Capture the cell that displays the provided text and extract its [x, y] central coordinate. 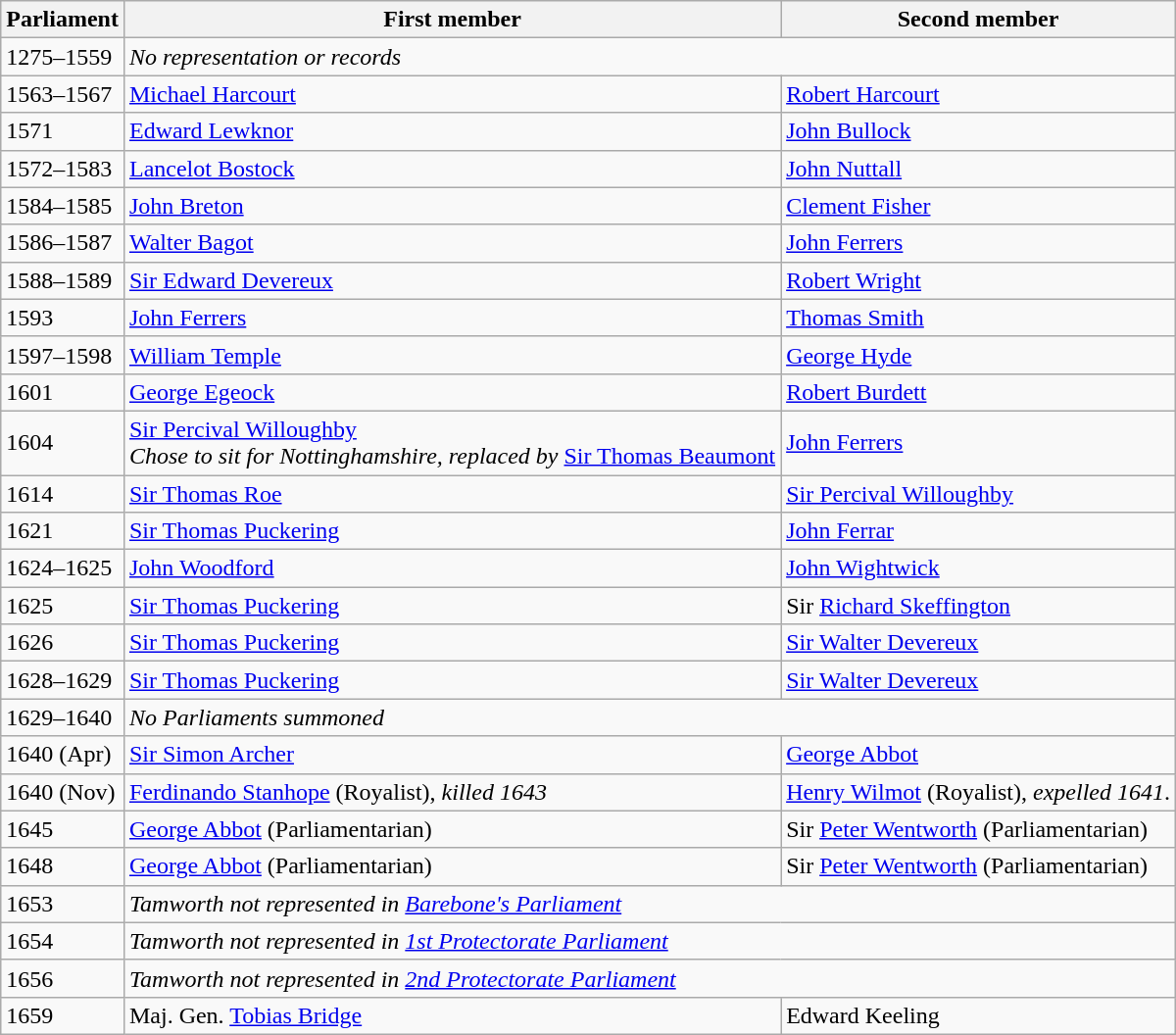
1640 (Nov) [63, 792]
First member [452, 20]
George Abbot [978, 755]
1588–1589 [63, 280]
1275–1559 [63, 57]
1621 [63, 531]
Lancelot Bostock [452, 169]
Clement Fisher [978, 206]
Henry Wilmot (Royalist), expelled 1641. [978, 792]
1597–1598 [63, 355]
1629–1640 [63, 717]
Edward Lewknor [452, 131]
Robert Wright [978, 280]
1571 [63, 131]
John Nuttall [978, 169]
1626 [63, 643]
Tamworth not represented in 2nd Protectorate Parliament [649, 978]
1625 [63, 606]
John Ferrar [978, 531]
Robert Harcourt [978, 94]
Sir Percival Willoughby Chose to sit for Nottinghamshire, replaced by Sir Thomas Beaumont [452, 443]
1586–1587 [63, 243]
Sir Thomas Roe [452, 493]
Sir Edward Devereux [452, 280]
1659 [63, 1015]
No representation or records [649, 57]
1563–1567 [63, 94]
1645 [63, 829]
No Parliaments summoned [649, 717]
1584–1585 [63, 206]
Edward Keeling [978, 1015]
1640 (Apr) [63, 755]
Robert Burdett [978, 392]
Thomas Smith [978, 318]
1628–1629 [63, 680]
Walter Bagot [452, 243]
1648 [63, 866]
1654 [63, 941]
John Woodford [452, 568]
1653 [63, 904]
1604 [63, 443]
1656 [63, 978]
George Hyde [978, 355]
Tamworth not represented in Barebone's Parliament [649, 904]
William Temple [452, 355]
John Breton [452, 206]
John Bullock [978, 131]
1593 [63, 318]
1572–1583 [63, 169]
1614 [63, 493]
1624–1625 [63, 568]
Michael Harcourt [452, 94]
1601 [63, 392]
Sir Richard Skeffington [978, 606]
Tamworth not represented in 1st Protectorate Parliament [649, 941]
Second member [978, 20]
Maj. Gen. Tobias Bridge [452, 1015]
Ferdinando Stanhope (Royalist), killed 1643 [452, 792]
Sir Percival Willoughby [978, 493]
George Egeock [452, 392]
Parliament [63, 20]
Sir Simon Archer [452, 755]
John Wightwick [978, 568]
